Return the [X, Y] coordinate for the center point of the cell that contains the specified text.  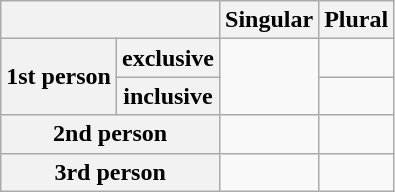
Singular [270, 20]
2nd person [110, 134]
exclusive [168, 58]
Plural [356, 20]
inclusive [168, 96]
1st person [59, 77]
3rd person [110, 172]
